From the cell containing the given text, extract its center point as (X, Y) coordinate. 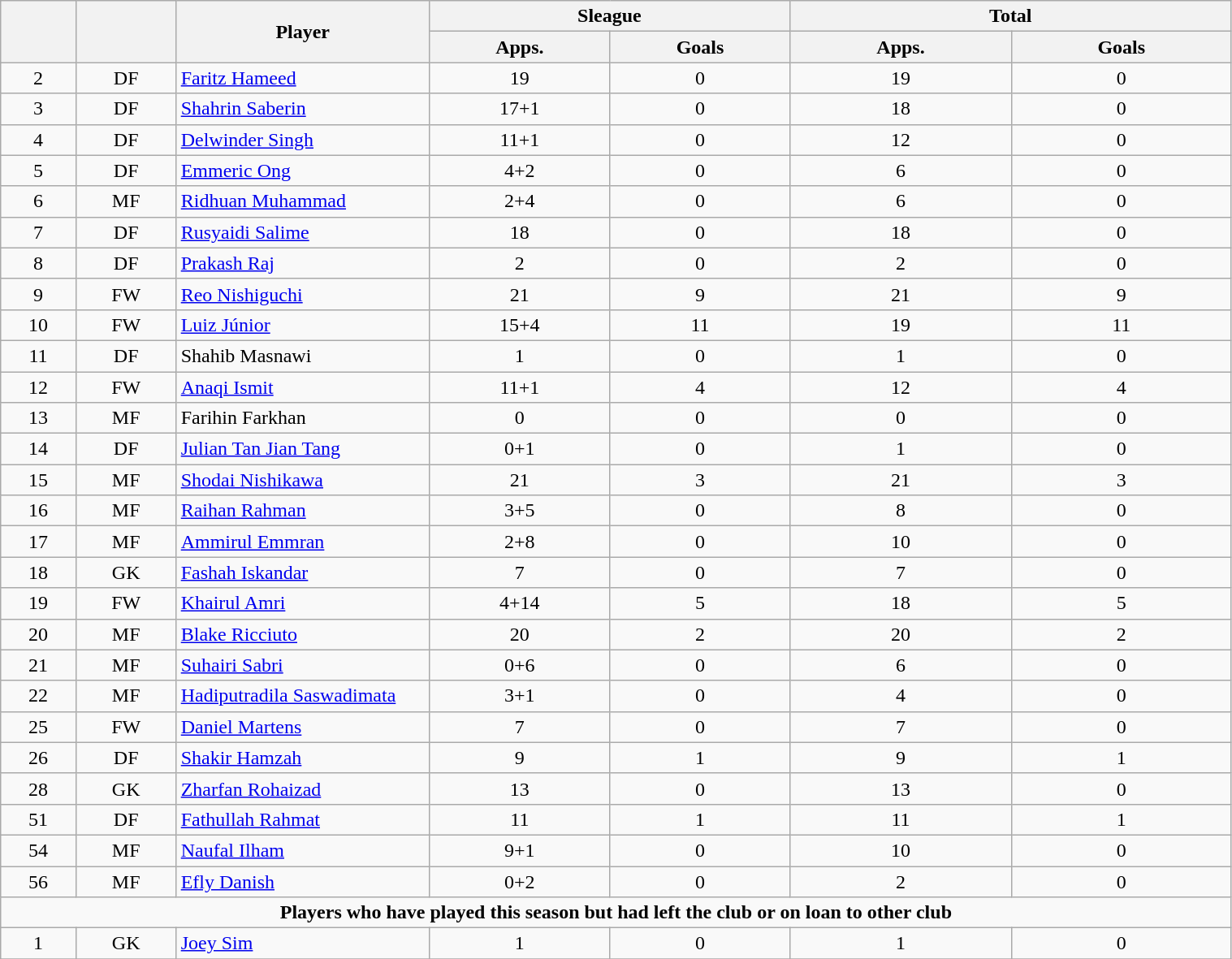
15+4 (520, 325)
Shahrin Saberin (302, 109)
14 (38, 449)
Anaqi Ismit (302, 387)
Ammirul Emmran (302, 542)
Farihin Farkhan (302, 418)
Naufal Ilham (302, 850)
Rusyaidi Salime (302, 232)
Faritz Hameed (302, 78)
Julian Tan Jian Tang (302, 449)
Suhairi Sabri (302, 665)
15 (38, 480)
0+6 (520, 665)
Daniel Martens (302, 727)
0+1 (520, 449)
Prakash Raj (302, 263)
2+4 (520, 201)
22 (38, 696)
Fathullah Rahmat (302, 819)
2+8 (520, 542)
17 (38, 542)
17+1 (520, 109)
Shahib Masnawi (302, 356)
Zharfan Rohaizad (302, 788)
54 (38, 850)
Delwinder Singh (302, 140)
Efly Danish (302, 881)
Shakir Hamzah (302, 758)
Joey Sim (302, 944)
9+1 (520, 850)
Reo Nishiguchi (302, 294)
3+5 (520, 511)
Fashah Iskandar (302, 572)
Emmeric Ong (302, 171)
4+14 (520, 603)
4+2 (520, 171)
Luiz Júnior (302, 325)
Shodai Nishikawa (302, 480)
0+2 (520, 881)
Total (1010, 16)
Raihan Rahman (302, 511)
Players who have played this season but had left the club or on loan to other club (616, 913)
56 (38, 881)
28 (38, 788)
Hadiputradila Saswadimata (302, 696)
25 (38, 727)
Ridhuan Muhammad (302, 201)
3+1 (520, 696)
16 (38, 511)
Khairul Amri (302, 603)
51 (38, 819)
Player (302, 32)
Sleague (609, 16)
Blake Ricciuto (302, 634)
26 (38, 758)
